Search for the cell housing the specified text and yield its [X, Y] center coordinate. 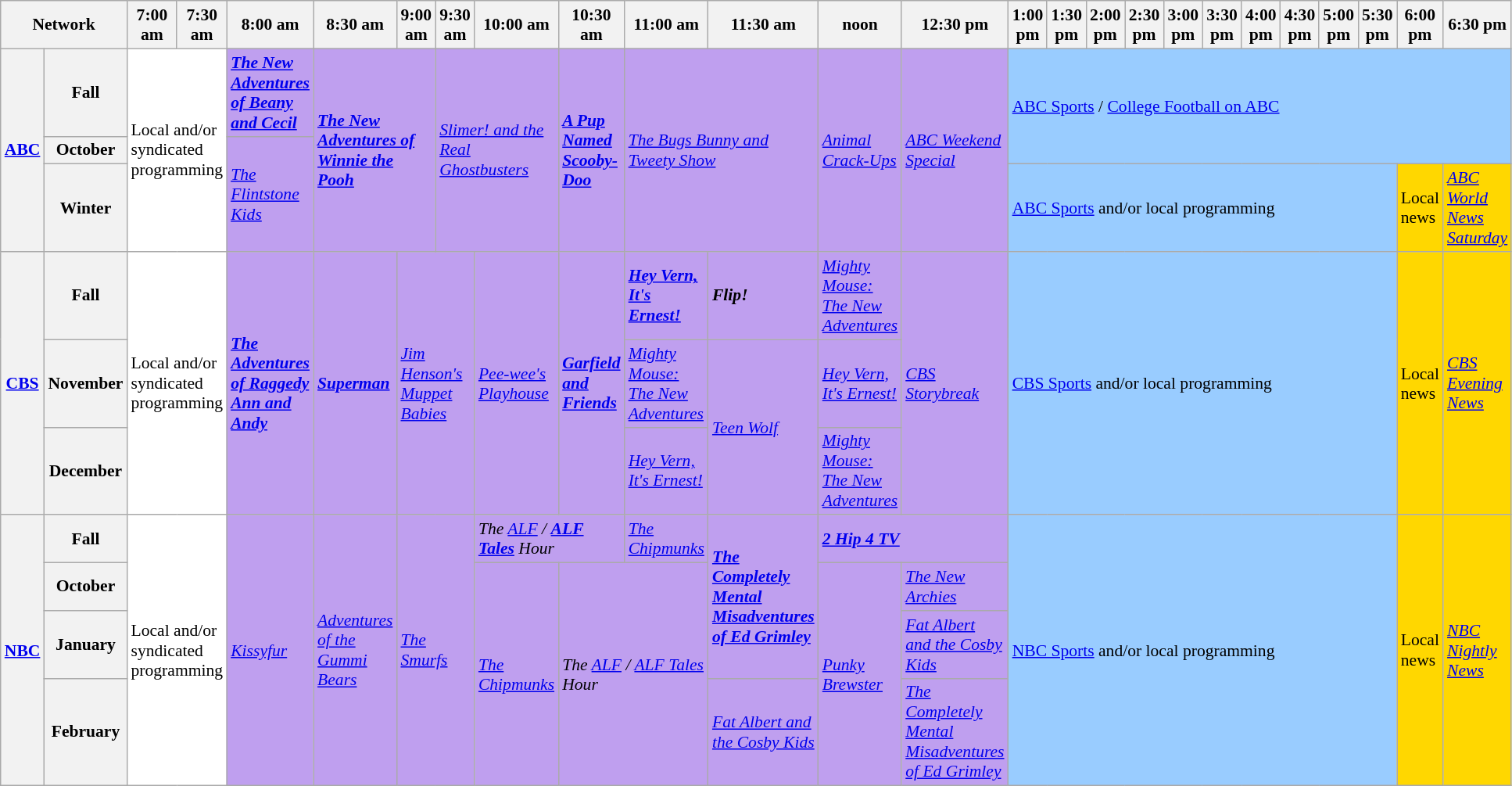
7:30 am [202, 25]
6:30 pm [1478, 25]
CBS Evening News [1478, 383]
Punky Brewster [860, 674]
CBS Storybreak [955, 383]
ABC World News Saturday [1478, 208]
12:30 pm [955, 25]
Kissyfur [271, 651]
The Adventures of Raggedy Ann and Andy [271, 383]
Adventures of the Gummi Bears [355, 651]
Flip! [763, 296]
Winter [85, 208]
noon [860, 25]
Teen Wolf [763, 427]
3:30 pm [1222, 25]
1:00 pm [1028, 25]
A Pup Named Scooby-Doo [591, 150]
ABC [23, 150]
CBS [23, 383]
6:00 pm [1420, 25]
8:30 am [355, 25]
ABC Sports and/or local programming [1202, 208]
9:00 am [416, 25]
4:30 pm [1300, 25]
February [85, 732]
December [85, 471]
The New Adventures of Winnie the Pooh [374, 150]
The New Adventures of Beany and Cecil [271, 92]
10:00 am [516, 25]
5:30 pm [1378, 25]
10:30 am [591, 25]
Garfield and Friends [591, 383]
CBS Sports and/or local programming [1202, 383]
Jim Henson's Muppet Babies [435, 383]
2:00 pm [1105, 25]
Animal Crack-Ups [860, 150]
7:00 am [152, 25]
8:00 am [271, 25]
11:00 am [666, 25]
Slimer! and the Real Ghostbusters [497, 150]
Network [64, 25]
The Bugs Bunny and Tweety Show [722, 150]
3:00 pm [1183, 25]
ABC Sports / College Football on ABC [1260, 106]
Pee-wee's Playhouse [516, 383]
4:00 pm [1261, 25]
9:30 am [455, 25]
1:30 pm [1066, 25]
2 Hip 4 TV [913, 540]
NBC Sports and/or local programming [1202, 651]
ABC Weekend Special [955, 150]
NBC [23, 651]
NBC Nightly News [1478, 651]
January [85, 644]
The Smurfs [435, 651]
The New Archies [955, 587]
November [85, 383]
Superman [355, 383]
The Flintstone Kids [271, 194]
11:30 am [763, 25]
5:00 pm [1338, 25]
2:30 pm [1145, 25]
